Detect which cell encompasses the target text, then output its [X, Y] center coordinate. 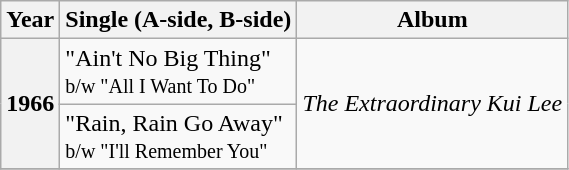
Single (A-side, B-side) [178, 20]
Album [432, 20]
1966 [30, 104]
Year [30, 20]
"Rain, Rain Go Away"b/w "I'll Remember You" [178, 136]
"Ain't No Big Thing"b/w "All I Want To Do" [178, 72]
The Extraordinary Kui Lee [432, 104]
